Search for the cell housing the specified text and yield its (x, y) center coordinate. 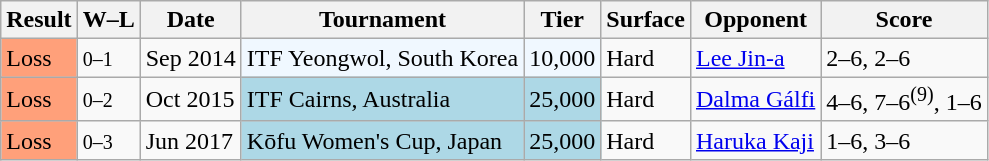
Dalma Gálfi (755, 100)
Opponent (755, 20)
Kōfu Women's Cup, Japan (382, 140)
0–2 (108, 100)
4–6, 7–6(9), 1–6 (904, 100)
Tier (562, 20)
Tournament (382, 20)
Haruka Kaji (755, 140)
Score (904, 20)
0–1 (108, 58)
ITF Yeongwol, South Korea (382, 58)
Lee Jin-a (755, 58)
Date (190, 20)
2–6, 2–6 (904, 58)
Sep 2014 (190, 58)
Result (39, 20)
1–6, 3–6 (904, 140)
W–L (108, 20)
Oct 2015 (190, 100)
0–3 (108, 140)
Jun 2017 (190, 140)
ITF Cairns, Australia (382, 100)
Surface (646, 20)
10,000 (562, 58)
